Pinpoint the cell where the given text exists, returning its [x, y] midpoint coordinate. 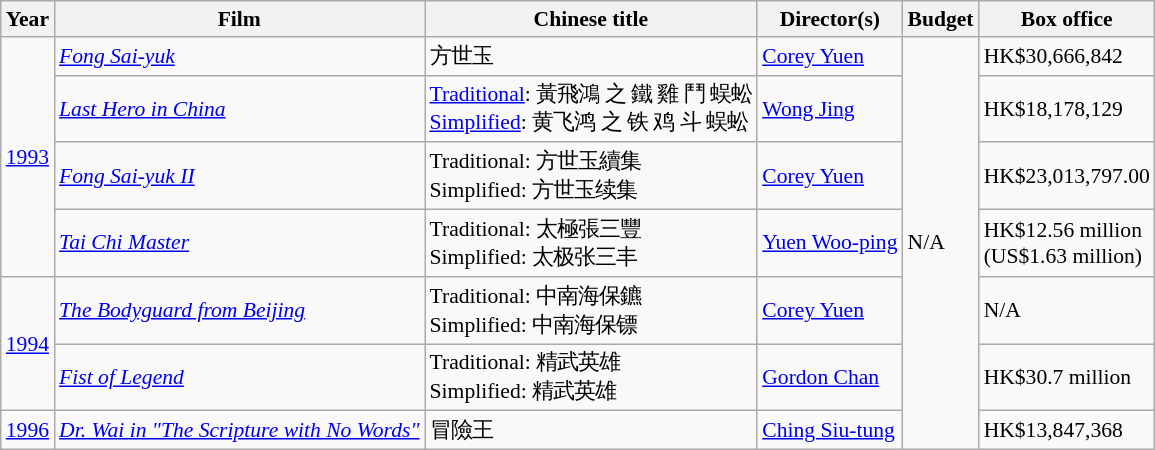
HK$12.56 million(US$1.63 million) [1067, 244]
1996 [28, 430]
Ching Siu-tung [830, 430]
Chinese title [592, 19]
HK$23,013,797.00 [1067, 176]
Budget [940, 19]
Traditional: 黃飛鴻 之 鐵 雞 鬥 蜈蚣Simplified: 黄飞鸿 之 铁 鸡 斗 蜈蚣 [592, 108]
Box office [1067, 19]
Yuen Woo-ping [830, 244]
冒險王 [592, 430]
Fist of Legend [239, 378]
The Bodyguard from Beijing [239, 310]
Wong Jing [830, 108]
Fong Sai-yuk [239, 56]
HK$13,847,368 [1067, 430]
Fong Sai-yuk II [239, 176]
方世玉 [592, 56]
Dr. Wai in "The Scripture with No Words" [239, 430]
HK$30,666,842 [1067, 56]
Last Hero in China [239, 108]
1993 [28, 157]
Traditional: 精武英雄Simplified: 精武英雄 [592, 378]
Gordon Chan [830, 378]
Tai Chi Master [239, 244]
Year [28, 19]
HK$30.7 million [1067, 378]
Traditional: 方世玉續集Simplified: 方世玉续集 [592, 176]
Film [239, 19]
1994 [28, 344]
Traditional: 中南海保鑣Simplified: 中南海保镖 [592, 310]
Director(s) [830, 19]
Traditional: 太極張三豐Simplified: 太极张三丰 [592, 244]
HK$18,178,129 [1067, 108]
